Identify which cell holds the provided text, then report its (x, y) central coordinate. 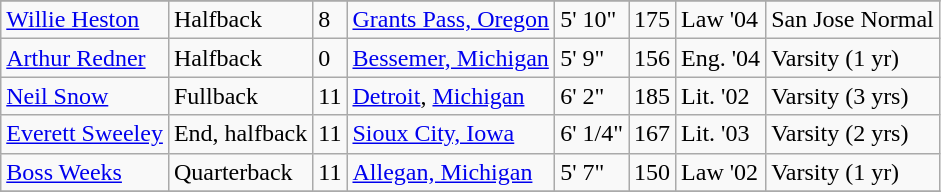
Grants Pass, Oregon (451, 20)
Law '04 (721, 20)
150 (652, 172)
Varsity (2 yrs) (853, 134)
Lit. '02 (721, 96)
Neil Snow (85, 96)
Lit. '03 (721, 134)
Sioux City, Iowa (451, 134)
San Jose Normal (853, 20)
8 (330, 20)
Quarterback (240, 172)
Arthur Redner (85, 58)
0 (330, 58)
175 (652, 20)
Allegan, Michigan (451, 172)
156 (652, 58)
5' 9" (592, 58)
Law '02 (721, 172)
Willie Heston (85, 20)
Boss Weeks (85, 172)
Varsity (3 yrs) (853, 96)
Detroit, Michigan (451, 96)
5' 7" (592, 172)
End, halfback (240, 134)
185 (652, 96)
Eng. '04 (721, 58)
6' 1/4" (592, 134)
6' 2" (592, 96)
167 (652, 134)
Fullback (240, 96)
Bessemer, Michigan (451, 58)
Everett Sweeley (85, 134)
5' 10" (592, 20)
